Detect which cell encompasses the target text, then output its (x, y) center coordinate. 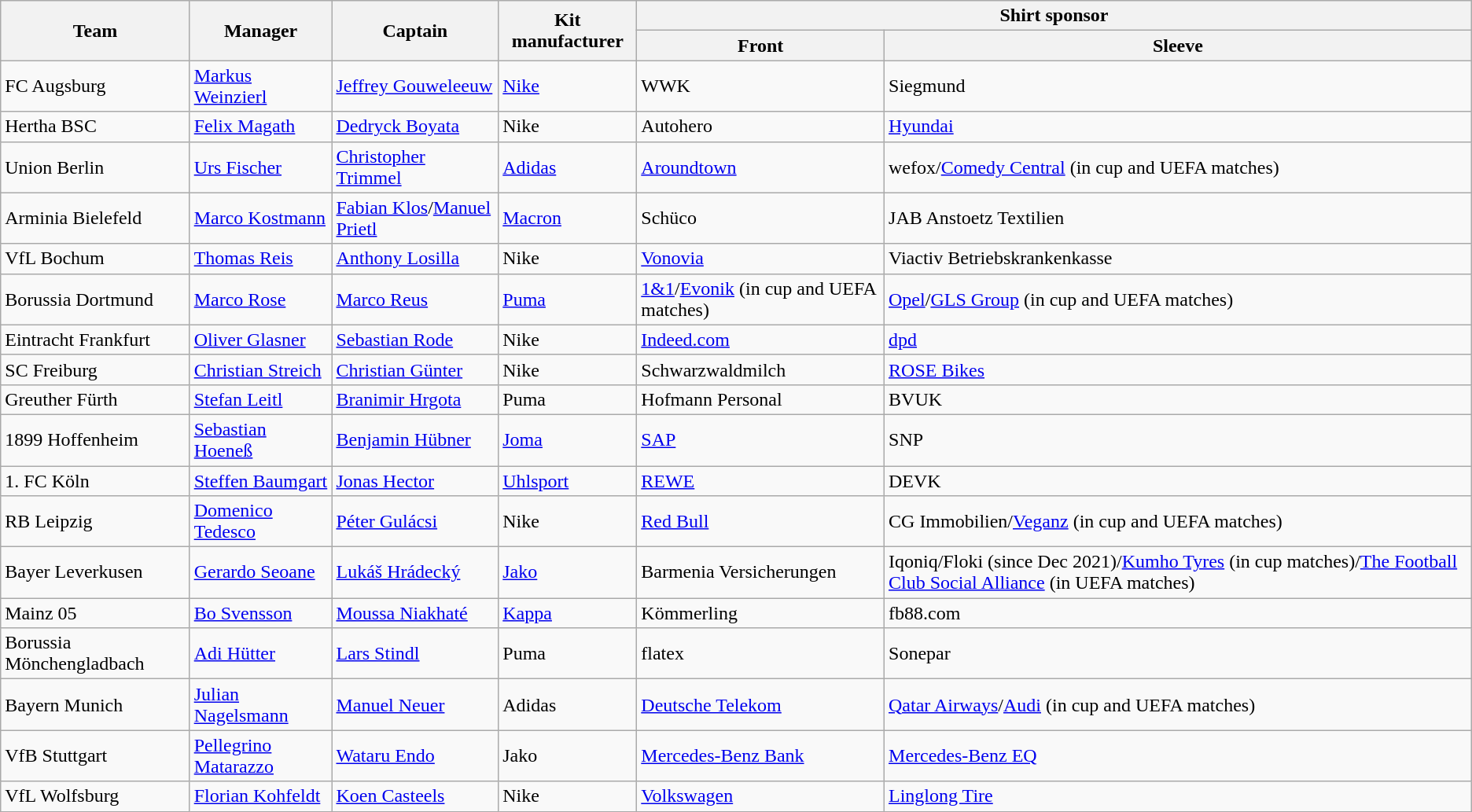
Markus Weinzierl (261, 86)
Indeed.com (761, 340)
Viactiv Betriebskrankenkasse (1178, 259)
Red Bull (761, 522)
Shirt sponsor (1054, 16)
DEVK (1178, 480)
Arminia Bielefeld (95, 219)
1. FC Köln (95, 480)
Sleeve (1178, 46)
Siegmund (1178, 86)
CG Immobilien/Veganz (in cup and UEFA matches) (1178, 522)
Thomas Reis (261, 259)
Iqoniq/Floki (since Dec 2021)/Kumho Tyres (in cup matches)/The Football Club Social Alliance (in UEFA matches) (1178, 572)
Captain (415, 31)
Benjamin Hübner (415, 440)
Qatar Airways/Audi (in cup and UEFA matches) (1178, 704)
Koen Casteels (415, 796)
wefox/Comedy Central (in cup and UEFA matches) (1178, 167)
dpd (1178, 340)
Kappa (568, 613)
Anthony Losilla (415, 259)
Mercedes-Benz EQ (1178, 756)
Opel/GLS Group (in cup and UEFA matches) (1178, 299)
VfL Bochum (95, 259)
Wataru Endo (415, 756)
Hyundai (1178, 127)
Marco Kostmann (261, 219)
Mainz 05 (95, 613)
Macron (568, 219)
SAP (761, 440)
Felix Magath (261, 127)
VfB Stuttgart (95, 756)
fb88.com (1178, 613)
ROSE Bikes (1178, 369)
Pellegrino Matarazzo (261, 756)
RB Leipzig (95, 522)
Borussia Dortmund (95, 299)
JAB Anstoetz Textilien (1178, 219)
FC Augsburg (95, 86)
Bo Svensson (261, 613)
Mercedes-Benz Bank (761, 756)
Christian Streich (261, 369)
Kömmerling (761, 613)
Aroundtown (761, 167)
Péter Gulácsi (415, 522)
flatex (761, 654)
Greuther Fürth (95, 399)
Eintracht Frankfurt (95, 340)
Stefan Leitl (261, 399)
Bayer Leverkusen (95, 572)
Florian Kohfeldt (261, 796)
SNP (1178, 440)
Sebastian Hoeneß (261, 440)
Joma (568, 440)
Kit manufacturer (568, 31)
Julian Nagelsmann (261, 704)
Linglong Tire (1178, 796)
Autohero (761, 127)
Lars Stindl (415, 654)
Lukáš Hrádecký (415, 572)
Steffen Baumgart (261, 480)
WWK (761, 86)
Uhlsport (568, 480)
Urs Fischer (261, 167)
Borussia Mönchengladbach (95, 654)
Christopher Trimmel (415, 167)
Schüco (761, 219)
Christian Günter (415, 369)
REWE (761, 480)
Adi Hütter (261, 654)
Hofmann Personal (761, 399)
Front (761, 46)
Union Berlin (95, 167)
Team (95, 31)
1899 Hoffenheim (95, 440)
Deutsche Telekom (761, 704)
Moussa Niakhaté (415, 613)
Sebastian Rode (415, 340)
Manager (261, 31)
Manuel Neuer (415, 704)
VfL Wolfsburg (95, 796)
Jeffrey Gouweleeuw (415, 86)
SC Freiburg (95, 369)
Domenico Tedesco (261, 522)
Marco Reus (415, 299)
Jonas Hector (415, 480)
BVUK (1178, 399)
Branimir Hrgota (415, 399)
Oliver Glasner (261, 340)
Schwarzwaldmilch (761, 369)
Gerardo Seoane (261, 572)
Hertha BSC (95, 127)
Volkswagen (761, 796)
Sonepar (1178, 654)
1&1/Evonik (in cup and UEFA matches) (761, 299)
Dedryck Boyata (415, 127)
Marco Rose (261, 299)
Bayern Munich (95, 704)
Fabian Klos/Manuel Prietl (415, 219)
Barmenia Versicherungen (761, 572)
Vonovia (761, 259)
